Locate the cell with the specified text and output its (X, Y) center coordinate. 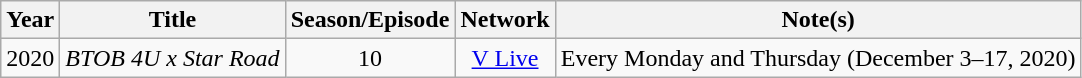
2020 (30, 58)
10 (370, 58)
Network (505, 20)
Year (30, 20)
Season/Episode (370, 20)
Note(s) (818, 20)
V Live (505, 58)
Title (172, 20)
BTOB 4U x Star Road (172, 58)
Every Monday and Thursday (December 3–17, 2020) (818, 58)
